Provide the (X, Y) coordinate of the cell's center where the given text is located.  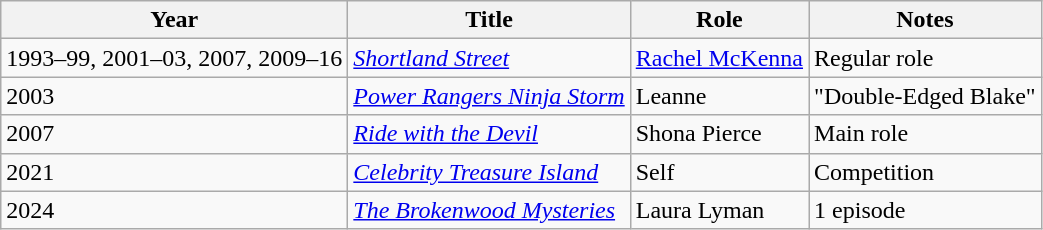
2007 (174, 134)
Regular role (926, 58)
1993–99, 2001–03, 2007, 2009–16 (174, 58)
Laura Lyman (719, 210)
Ride with the Devil (489, 134)
Year (174, 20)
2021 (174, 172)
Leanne (719, 96)
Shortland Street (489, 58)
Main role (926, 134)
Celebrity Treasure Island (489, 172)
Power Rangers Ninja Storm (489, 96)
Notes (926, 20)
Shona Pierce (719, 134)
"Double-Edged Blake" (926, 96)
Rachel McKenna (719, 58)
1 episode (926, 210)
2024 (174, 210)
The Brokenwood Mysteries (489, 210)
Title (489, 20)
Competition (926, 172)
2003 (174, 96)
Role (719, 20)
Self (719, 172)
